Return [X, Y] of the center of cell containing provided text 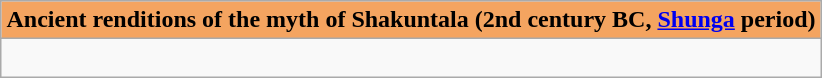
Ancient renditions of the myth of Shakuntala (2nd century BC, Shunga period) [411, 20]
